Scan for the cell matching the given text and deliver its (X, Y) coordinate at center. 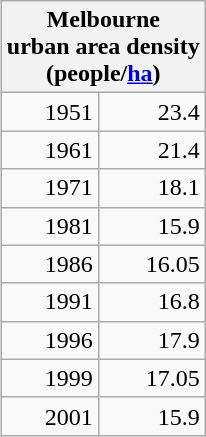
1986 (50, 264)
1999 (50, 378)
17.9 (152, 340)
18.1 (152, 188)
2001 (50, 416)
Melbourneurban area density(people/ha) (103, 47)
17.05 (152, 378)
1961 (50, 150)
1971 (50, 188)
16.05 (152, 264)
1996 (50, 340)
1951 (50, 112)
23.4 (152, 112)
1981 (50, 226)
1991 (50, 302)
21.4 (152, 150)
16.8 (152, 302)
